Search for the cell housing the specified text and yield its [X, Y] center coordinate. 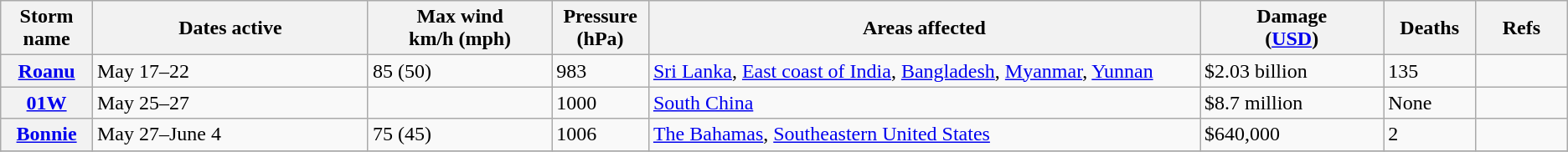
1000 [601, 103]
Dates active [230, 28]
Bonnie [47, 134]
None [1430, 103]
Deaths [1430, 28]
1006 [601, 134]
$640,000 [1292, 134]
May 25–27 [230, 103]
May 27–June 4 [230, 134]
135 [1430, 71]
Refs [1521, 28]
South China [924, 103]
75 (45) [459, 134]
Storm name [47, 28]
May 17–22 [230, 71]
Damage(USD) [1292, 28]
The Bahamas, Southeastern United States [924, 134]
85 (50) [459, 71]
983 [601, 71]
Sri Lanka, East coast of India, Bangladesh, Myanmar, Yunnan [924, 71]
Max windkm/h (mph) [459, 28]
2 [1430, 134]
Roanu [47, 71]
Pressure(hPa) [601, 28]
$2.03 billion [1292, 71]
$8.7 million [1292, 103]
Areas affected [924, 28]
01W [47, 103]
